Output the (x, y) coordinate of the center of the cell containing the given text.  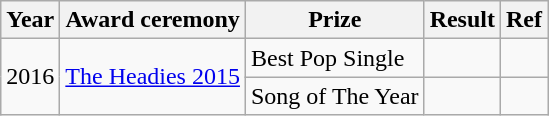
Result (462, 20)
Ref (524, 20)
Prize (334, 20)
2016 (30, 77)
Year (30, 20)
Best Pop Single (334, 58)
Song of The Year (334, 96)
The Headies 2015 (153, 77)
Award ceremony (153, 20)
